Search for the cell housing the specified text and yield its [X, Y] center coordinate. 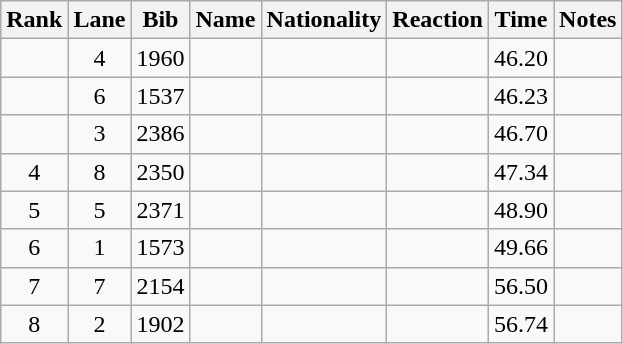
1537 [160, 96]
2 [100, 324]
46.23 [520, 96]
Name [226, 20]
Bib [160, 20]
56.50 [520, 286]
46.20 [520, 58]
Time [520, 20]
49.66 [520, 248]
Lane [100, 20]
Nationality [324, 20]
1960 [160, 58]
Notes [588, 20]
1902 [160, 324]
46.70 [520, 134]
1 [100, 248]
Reaction [438, 20]
Rank [34, 20]
2371 [160, 210]
48.90 [520, 210]
2350 [160, 172]
3 [100, 134]
2386 [160, 134]
56.74 [520, 324]
47.34 [520, 172]
2154 [160, 286]
1573 [160, 248]
